Provide the [X, Y] coordinate of the cell's center where the given text is located.  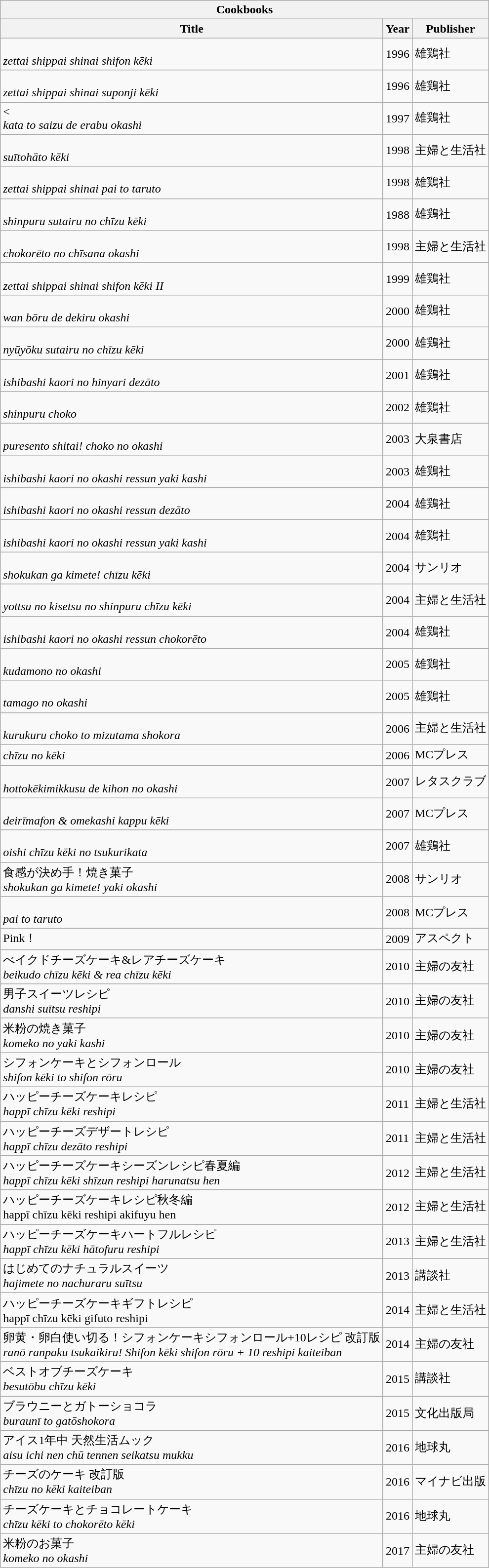
シフォンケーキとシフォンロールshifon kēki to shifon rōru [192, 1070]
ishibashi kaori no okashi ressun dezāto [192, 504]
1997 [397, 118]
Cookbooks [245, 10]
wan bōru de dekiru okashi [192, 311]
大泉書店 [450, 439]
zettai shippai shinai suponji kēki [192, 86]
チーズのケーキ 改訂版chīzu no kēki kaiteiban [192, 1482]
chokorēto no chīsana okashi [192, 247]
deirīmafon & omekashi kappu kēki [192, 814]
hottokēkimikkusu de kihon no okashi [192, 782]
ブラウニーとガトーショコラburaunī to gatōshokora [192, 1413]
puresento shitai! choko no okashi [192, 439]
zettai shippai shinai shifon kēki II [192, 278]
zettai shippai shinai shifon kēki [192, 54]
ハッピーチーズデザートレシピhappī chīzu dezāto reshipi [192, 1138]
はじめてのナチュラルスイーツhajimete no nachuraru suītsu [192, 1276]
kurukuru choko to mizutama shokora [192, 729]
ishibashi kaori no okashi ressun chokorēto [192, 632]
チーズケーキとチョコレートケーキchīzu kēki to chokorēto kēki [192, 1516]
pai to taruto [192, 912]
2001 [397, 375]
Title [192, 29]
yottsu no kisetsu no shinpuru chīzu kēki [192, 600]
<kata to saizu de erabu okashi [192, 118]
oishi chīzu kēki no tsukurikata [192, 846]
2017 [397, 1551]
shinpuru choko [192, 408]
chīzu no kēki [192, 755]
2002 [397, 408]
ハッピーチーズケーキシーズンレシピ春夏編happī chīzu kēki shīzun reshipi harunatsu hen [192, 1173]
ハッピーチーズケーキレシピhappī chīzu kēki reshipi [192, 1104]
アスペクト [450, 939]
アイス1年中 天然生活ムックaisu ichi nen chū tennen seikatsu mukku [192, 1448]
食感が決め手！焼き菓子shokukan ga kimete! yaki okashi [192, 879]
ishibashi kaori no hinyari dezāto [192, 375]
1988 [397, 214]
zettai shippai shinai pai to taruto [192, 183]
Year [397, 29]
米粉のお菓子komeko no okashi [192, 1551]
ハッピーチーズケーキハートフルレシピhappī chīzu kēki hātofuru reshipi [192, 1242]
Pink！ [192, 939]
米粉の焼き菓子komeko no yaki kashi [192, 1035]
shokukan ga kimete! chīzu kēki [192, 568]
卵黄・卵白使い切る！シフォンケーキシフォンロール+10レシピ 改訂版ranō ranpaku tsukaikiru! Shifon kēki shifon rōru + 10 reshipi kaiteiban [192, 1344]
suītohāto kēki [192, 150]
2009 [397, 939]
1999 [397, 278]
Publisher [450, 29]
レタスクラブ [450, 782]
kudamono no okashi [192, 665]
文化出版局 [450, 1413]
tamago no okashi [192, 696]
マイナビ出版 [450, 1482]
nyūyōku sutairu no chīzu kēki [192, 343]
べイクドチーズケーキ&レアチーズケーキbeikudo chīzu kēki & rea chīzu kēki [192, 967]
男子スイーツレシピdanshi suītsu reshipi [192, 1001]
ハッピーチーズケーキレシピ秋冬編happī chīzu kēki reshipi akifuyu hen [192, 1207]
ベストオブチーズケーキbesutōbu chīzu kēki [192, 1379]
shinpuru sutairu no chīzu kēki [192, 214]
ハッピーチーズケーキギフトレシピhappī chīzu kēki gifuto reshipi [192, 1310]
